Pinpoint the cell where the given text exists, returning its (x, y) midpoint coordinate. 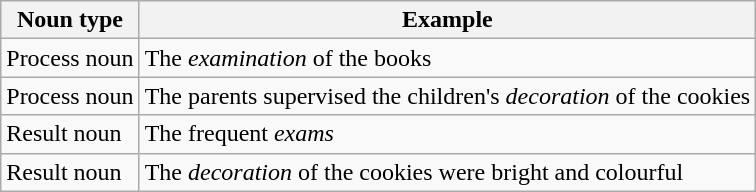
Noun type (70, 20)
The parents supervised the children's decoration of the cookies (448, 96)
Example (448, 20)
The frequent exams (448, 134)
The examination of the books (448, 58)
The decoration of the cookies were bright and colourful (448, 172)
